Determine the (x, y) coordinate at the center of the cell enclosing the given text.  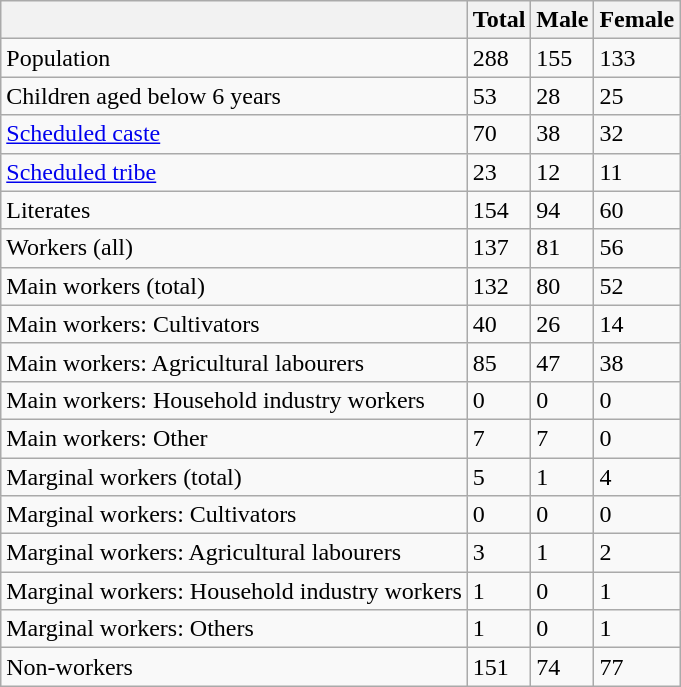
Main workers (total) (234, 286)
Marginal workers (total) (234, 477)
Female (637, 20)
11 (637, 172)
5 (499, 477)
32 (637, 134)
81 (562, 248)
155 (562, 58)
70 (499, 134)
Total (499, 20)
288 (499, 58)
Marginal workers: Cultivators (234, 515)
Male (562, 20)
23 (499, 172)
Main workers: Other (234, 438)
154 (499, 210)
137 (499, 248)
151 (499, 667)
Workers (all) (234, 248)
80 (562, 286)
Marginal workers: Household industry workers (234, 591)
40 (499, 324)
74 (562, 667)
Scheduled tribe (234, 172)
53 (499, 96)
Non-workers (234, 667)
26 (562, 324)
3 (499, 553)
Marginal workers: Others (234, 629)
47 (562, 362)
2 (637, 553)
132 (499, 286)
Scheduled caste (234, 134)
Population (234, 58)
Children aged below 6 years (234, 96)
Main workers: Cultivators (234, 324)
12 (562, 172)
85 (499, 362)
Main workers: Household industry workers (234, 400)
14 (637, 324)
94 (562, 210)
25 (637, 96)
77 (637, 667)
60 (637, 210)
133 (637, 58)
28 (562, 96)
Main workers: Agricultural labourers (234, 362)
56 (637, 248)
52 (637, 286)
Marginal workers: Agricultural labourers (234, 553)
Literates (234, 210)
4 (637, 477)
